Determine the (X, Y) coordinate at the center of the cell enclosing the given text.  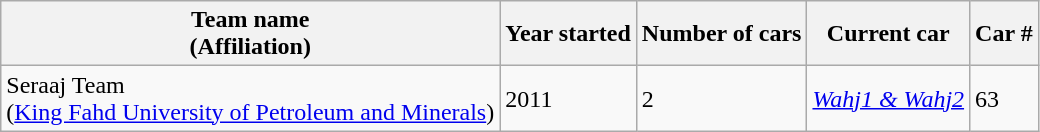
Seraaj Team(King Fahd University of Petroleum and Minerals) (250, 98)
2 (722, 98)
Year started (568, 34)
63 (1004, 98)
2011 (568, 98)
Number of cars (722, 34)
Wahj1 & Wahj2 (888, 98)
Car # (1004, 34)
Current car (888, 34)
Team name(Affiliation) (250, 34)
